Find where the given text appears and provide that cell's center as (X, Y) coordinate. 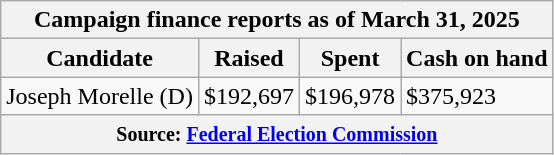
$375,923 (477, 96)
Candidate (100, 58)
Spent (350, 58)
$196,978 (350, 96)
Raised (248, 58)
Cash on hand (477, 58)
Campaign finance reports as of March 31, 2025 (277, 20)
$192,697 (248, 96)
Source: Federal Election Commission (277, 134)
Joseph Morelle (D) (100, 96)
